Identify which cell holds the provided text, then report its (X, Y) central coordinate. 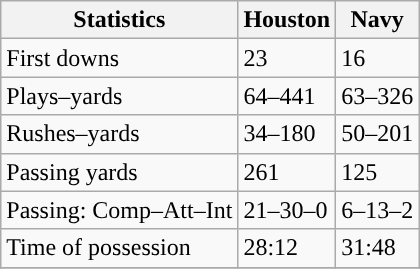
Passing: Comp–Att–Int (120, 210)
21–30–0 (287, 210)
31:48 (378, 248)
28:12 (287, 248)
34–180 (287, 134)
Houston (287, 20)
Statistics (120, 20)
First downs (120, 58)
Time of possession (120, 248)
Plays–yards (120, 96)
261 (287, 172)
Navy (378, 20)
Passing yards (120, 172)
Rushes–yards (120, 134)
16 (378, 58)
50–201 (378, 134)
23 (287, 58)
125 (378, 172)
64–441 (287, 96)
6–13–2 (378, 210)
63–326 (378, 96)
